Scan for the cell matching the given text and deliver its [X, Y] coordinate at center. 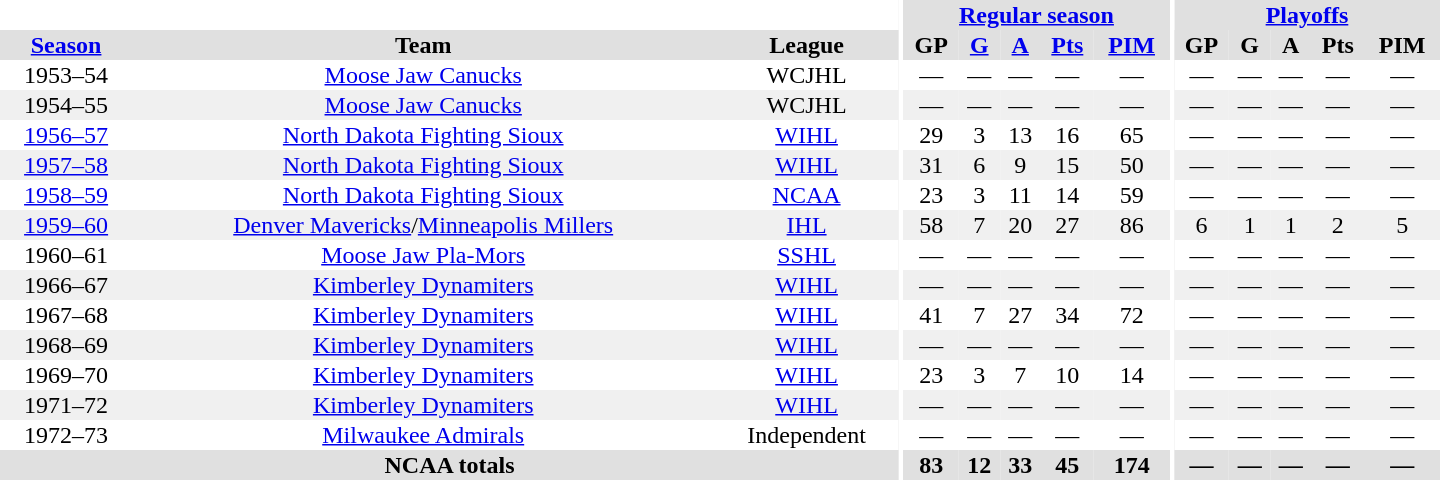
IHL [806, 225]
1953–54 [66, 75]
1956–57 [66, 135]
1957–58 [66, 165]
Denver Mavericks/Minneapolis Millers [423, 225]
1954–55 [66, 105]
1968–69 [66, 345]
20 [1020, 225]
31 [932, 165]
41 [932, 315]
NCAA totals [450, 465]
65 [1132, 135]
NCAA [806, 195]
34 [1068, 315]
Team [423, 45]
13 [1020, 135]
SSHL [806, 255]
Playoffs [1307, 15]
9 [1020, 165]
Independent [806, 435]
33 [1020, 465]
Regular season [1037, 15]
86 [1132, 225]
174 [1132, 465]
5 [1402, 225]
59 [1132, 195]
2 [1338, 225]
45 [1068, 465]
League [806, 45]
12 [980, 465]
1958–59 [66, 195]
50 [1132, 165]
11 [1020, 195]
15 [1068, 165]
16 [1068, 135]
Moose Jaw Pla-Mors [423, 255]
72 [1132, 315]
58 [932, 225]
10 [1068, 375]
1969–70 [66, 375]
1971–72 [66, 405]
83 [932, 465]
1966–67 [66, 285]
Season [66, 45]
1959–60 [66, 225]
1967–68 [66, 315]
1972–73 [66, 435]
Milwaukee Admirals [423, 435]
1960–61 [66, 255]
29 [932, 135]
